Extract the (X, Y) coordinate from the center of the cell holding the provided text.  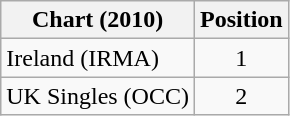
1 (241, 58)
2 (241, 96)
Chart (2010) (98, 20)
UK Singles (OCC) (98, 96)
Position (241, 20)
Ireland (IRMA) (98, 58)
